Provide the (X, Y) coordinate of the cell's center where the given text is located.  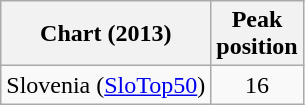
Slovenia (SloTop50) (106, 85)
16 (257, 85)
Peakposition (257, 34)
Chart (2013) (106, 34)
